Return (x, y) of the center of cell containing provided text 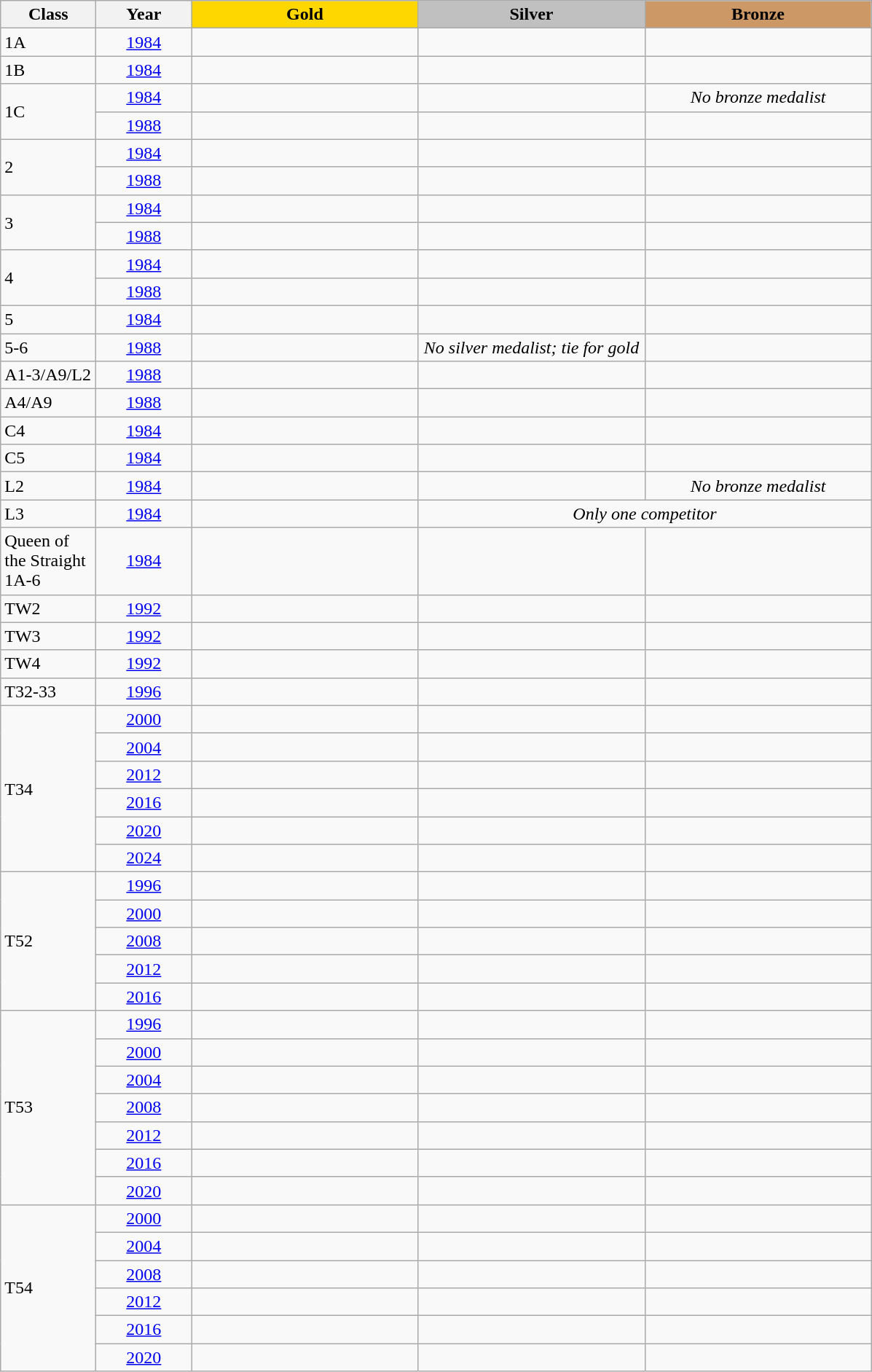
A4/A9 (48, 403)
5 (48, 319)
C4 (48, 431)
Gold (305, 15)
C5 (48, 458)
Queen of the Straight 1A-6 (48, 561)
Bronze (758, 15)
T53 (48, 1108)
Only one competitor (645, 514)
1B (48, 70)
T32-33 (48, 691)
T52 (48, 941)
TW4 (48, 664)
4 (48, 278)
T54 (48, 1287)
1C (48, 111)
Year (144, 15)
T34 (48, 788)
TW2 (48, 608)
L3 (48, 514)
Silver (532, 15)
A1-3/A9/L2 (48, 375)
1A (48, 42)
3 (48, 222)
L2 (48, 486)
2 (48, 167)
2024 (144, 858)
Class (48, 15)
No silver medalist; tie for gold (532, 348)
5-6 (48, 348)
TW3 (48, 636)
